Provide the (x, y) coordinate of the cell's center where the given text is located.  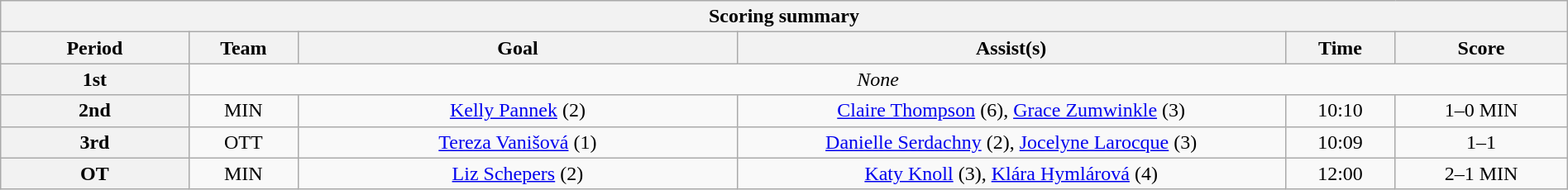
3rd (94, 142)
Claire Thompson (6), Grace Zumwinkle (3) (1011, 111)
1–0 MIN (1481, 111)
1st (94, 79)
Scoring summary (784, 17)
2nd (94, 111)
Time (1340, 48)
2–1 MIN (1481, 173)
Danielle Serdachny (2), Jocelyne Larocque (3) (1011, 142)
Tereza Vanišová (1) (518, 142)
Goal (518, 48)
Assist(s) (1011, 48)
Period (94, 48)
Kelly Pannek (2) (518, 111)
10:09 (1340, 142)
Liz Schepers (2) (518, 173)
1–1 (1481, 142)
None (878, 79)
10:10 (1340, 111)
12:00 (1340, 173)
Team (243, 48)
OT (94, 173)
Katy Knoll (3), Klára Hymlárová (4) (1011, 173)
OTT (243, 142)
Score (1481, 48)
